Locate the cell with the specified text and output its (x, y) center coordinate. 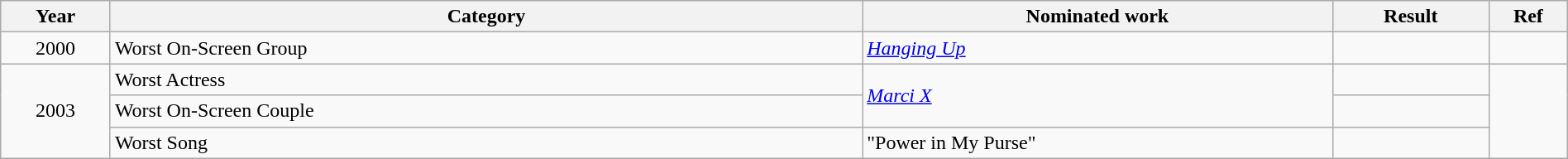
Worst On-Screen Couple (486, 111)
Year (56, 17)
Worst On-Screen Group (486, 48)
Ref (1528, 17)
2003 (56, 111)
"Power in My Purse" (1097, 142)
Category (486, 17)
Marci X (1097, 95)
Nominated work (1097, 17)
2000 (56, 48)
Hanging Up (1097, 48)
Worst Song (486, 142)
Worst Actress (486, 79)
Result (1411, 17)
